From the cell containing the given text, extract its center point as (X, Y) coordinate. 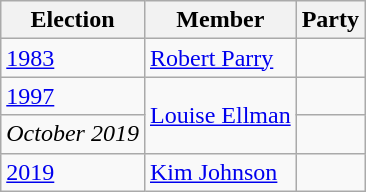
2019 (73, 172)
1997 (73, 96)
Party (330, 20)
Election (73, 20)
Louise Ellman (220, 115)
Kim Johnson (220, 172)
Robert Parry (220, 58)
October 2019 (73, 134)
Member (220, 20)
1983 (73, 58)
